Capture the cell that displays the provided text and extract its (x, y) central coordinate. 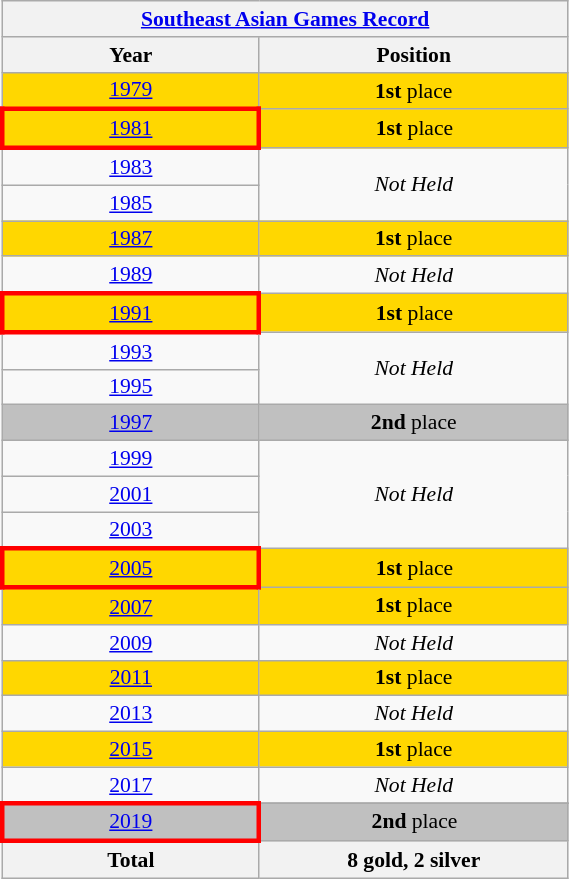
2005 (130, 568)
Total (130, 860)
2013 (130, 714)
2001 (130, 494)
2019 (130, 822)
2003 (130, 530)
1987 (130, 239)
2017 (130, 785)
2007 (130, 606)
1989 (130, 276)
1999 (130, 459)
1979 (130, 90)
2015 (130, 750)
1995 (130, 387)
1997 (130, 423)
1985 (130, 203)
1993 (130, 350)
8 gold, 2 silver (414, 860)
Position (414, 55)
2009 (130, 643)
1981 (130, 130)
2011 (130, 678)
Southeast Asian Games Record (285, 19)
Year (130, 55)
1983 (130, 166)
1991 (130, 314)
